Provide the [x, y] coordinate of the cell's center where the given text is located.  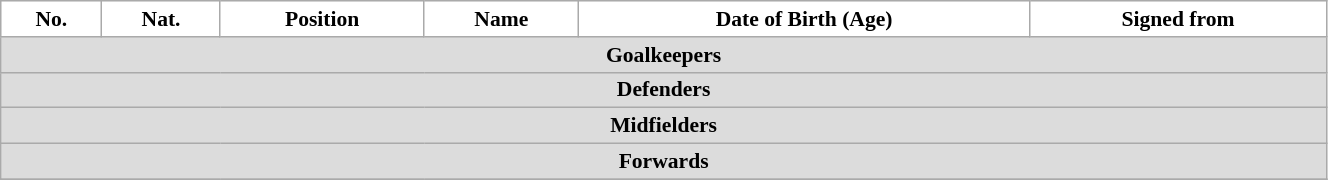
Date of Birth (Age) [804, 19]
Forwards [664, 162]
Nat. [161, 19]
Signed from [1178, 19]
Position [322, 19]
Midfielders [664, 126]
Name [502, 19]
Goalkeepers [664, 55]
No. [52, 19]
Defenders [664, 90]
